Scan for the cell matching the given text and deliver its (X, Y) coordinate at center. 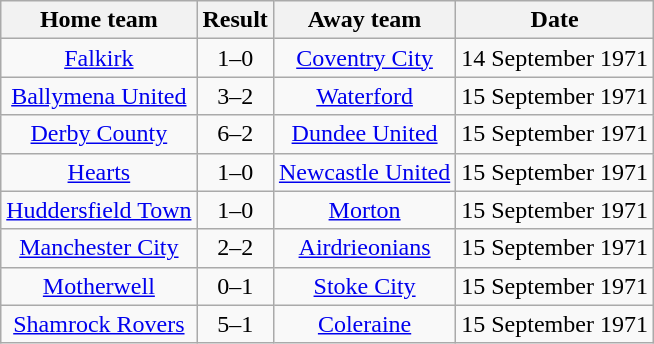
2–2 (235, 248)
Newcastle United (364, 172)
Airdrieonians (364, 248)
Date (555, 20)
Manchester City (99, 248)
Shamrock Rovers (99, 324)
Result (235, 20)
5–1 (235, 324)
14 September 1971 (555, 58)
Coventry City (364, 58)
Morton (364, 210)
Derby County (99, 134)
0–1 (235, 286)
Ballymena United (99, 96)
Falkirk (99, 58)
6–2 (235, 134)
Coleraine (364, 324)
Huddersfield Town (99, 210)
Motherwell (99, 286)
Home team (99, 20)
Away team (364, 20)
Hearts (99, 172)
3–2 (235, 96)
Waterford (364, 96)
Stoke City (364, 286)
Dundee United (364, 134)
